Determine the [x, y] coordinate at the center of the cell enclosing the given text.  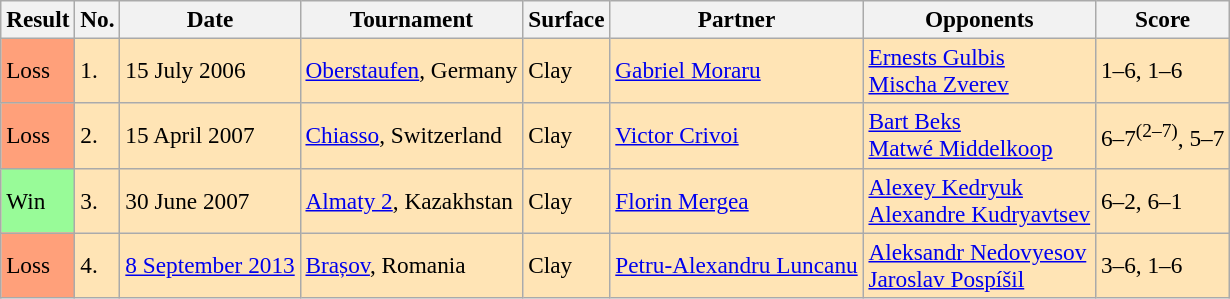
8 September 2013 [210, 264]
Score [1163, 19]
Oberstaufen, Germany [412, 70]
15 July 2006 [210, 70]
Tournament [412, 19]
1–6, 1–6 [1163, 70]
Date [210, 19]
Win [38, 200]
3. [98, 200]
6–7(2–7), 5–7 [1163, 136]
Opponents [979, 19]
Ernests Gulbis Mischa Zverev [979, 70]
2. [98, 136]
3–6, 1–6 [1163, 264]
6–2, 6–1 [1163, 200]
No. [98, 19]
Florin Mergea [736, 200]
Partner [736, 19]
Petru-Alexandru Luncanu [736, 264]
Almaty 2, Kazakhstan [412, 200]
Gabriel Moraru [736, 70]
Victor Crivoi [736, 136]
30 June 2007 [210, 200]
1. [98, 70]
Surface [566, 19]
Bart Beks Matwé Middelkoop [979, 136]
15 April 2007 [210, 136]
Chiasso, Switzerland [412, 136]
Brașov, Romania [412, 264]
Result [38, 19]
Alexey Kedryuk Alexandre Kudryavtsev [979, 200]
4. [98, 264]
Aleksandr Nedovyesov Jaroslav Pospíšil [979, 264]
